Pinpoint the cell where the given text exists, returning its [x, y] midpoint coordinate. 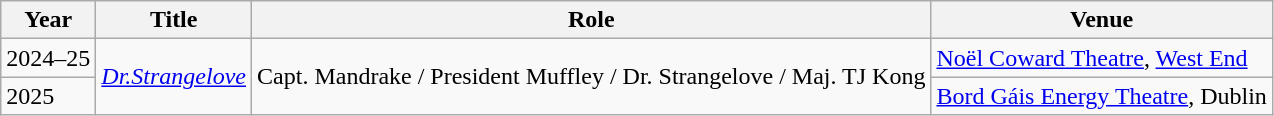
Bord Gáis Energy Theatre, Dublin [1102, 96]
2025 [48, 96]
Dr.Strangelove [174, 77]
Title [174, 20]
Capt. Mandrake / President Muffley / Dr. Strangelove / Maj. TJ Kong [592, 77]
2024–25 [48, 58]
Year [48, 20]
Venue [1102, 20]
Role [592, 20]
Noël Coward Theatre, West End [1102, 58]
